From the cell containing the given text, extract its center point as [X, Y] coordinate. 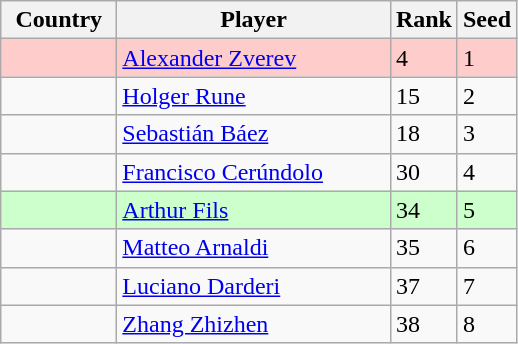
Seed [486, 20]
Alexander Zverev [254, 58]
Country [59, 20]
3 [486, 134]
Arthur Fils [254, 210]
35 [424, 248]
Sebastián Báez [254, 134]
18 [424, 134]
6 [486, 248]
Francisco Cerúndolo [254, 172]
34 [424, 210]
30 [424, 172]
5 [486, 210]
Rank [424, 20]
7 [486, 286]
1 [486, 58]
37 [424, 286]
38 [424, 324]
15 [424, 96]
2 [486, 96]
Luciano Darderi [254, 286]
Holger Rune [254, 96]
Zhang Zhizhen [254, 324]
Player [254, 20]
Matteo Arnaldi [254, 248]
8 [486, 324]
